Identify which cell holds the provided text, then report its (X, Y) central coordinate. 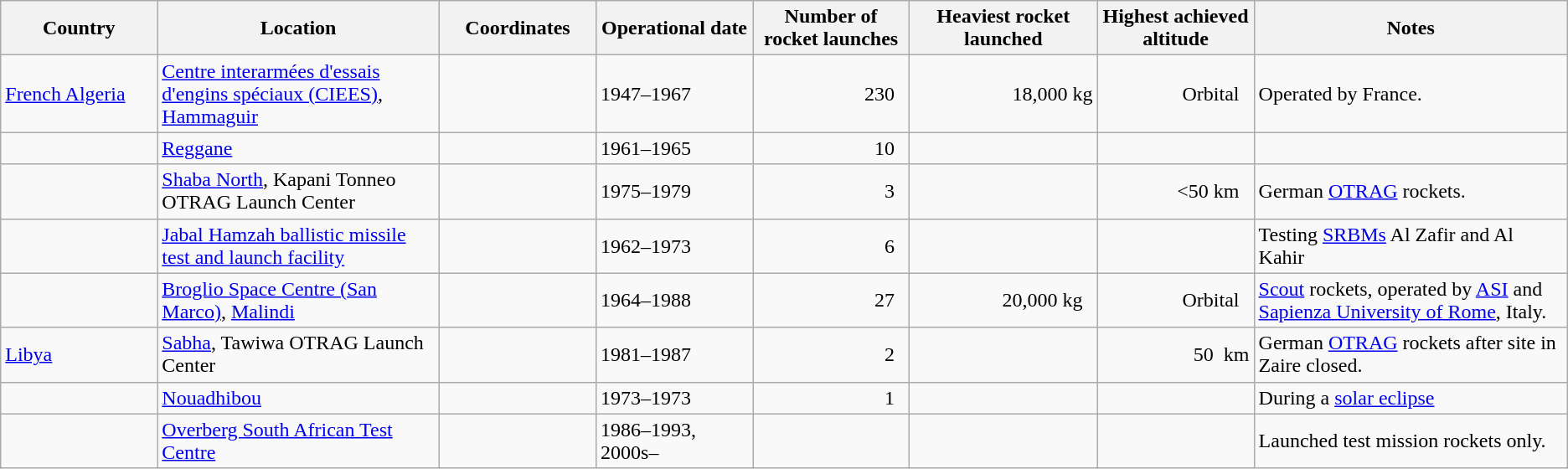
2 (831, 355)
1964–1988 (675, 300)
German OTRAG rockets after site in Zaire closed. (1411, 355)
Shaba North, Kapani Tonneo OTRAG Launch Center (298, 191)
Libya (79, 355)
Operational date (675, 28)
1973–1973 (675, 398)
10 (831, 148)
Reggane (298, 148)
1981–1987 (675, 355)
Coordinates (518, 28)
1962–1973 (675, 246)
German OTRAG rockets. (1411, 191)
Location (298, 28)
50 km (1176, 355)
French Algeria (79, 94)
1961–1965 (675, 148)
1975–1979 (675, 191)
3 (831, 191)
Heaviest rocket launched (1003, 28)
Jabal Hamzah ballistic missile test and launch facility (298, 246)
<50 km (1176, 191)
Broglio Space Centre (San Marco), Malindi (298, 300)
Operated by France. (1411, 94)
6 (831, 246)
27 (831, 300)
During a solar eclipse (1411, 398)
Launched test mission rockets only. (1411, 441)
1 (831, 398)
1947–1967 (675, 94)
18,000 kg (1003, 94)
Nouadhibou (298, 398)
230 (831, 94)
Testing SRBMs Al Zafir and Al Kahir (1411, 246)
Country (79, 28)
Notes (1411, 28)
Scout rockets, operated by ASI and Sapienza University of Rome, Italy. (1411, 300)
Sabha, Tawiwa OTRAG Launch Center (298, 355)
1986–1993, 2000s– (675, 441)
Highest achieved altitude (1176, 28)
20,000 kg (1003, 300)
Number of rocket launches (831, 28)
Centre interarmées d'essais d'engins spéciaux (CIEES), Hammaguir (298, 94)
Overberg South African Test Centre (298, 441)
